Determine the (X, Y) coordinate at the center of the cell enclosing the given text.  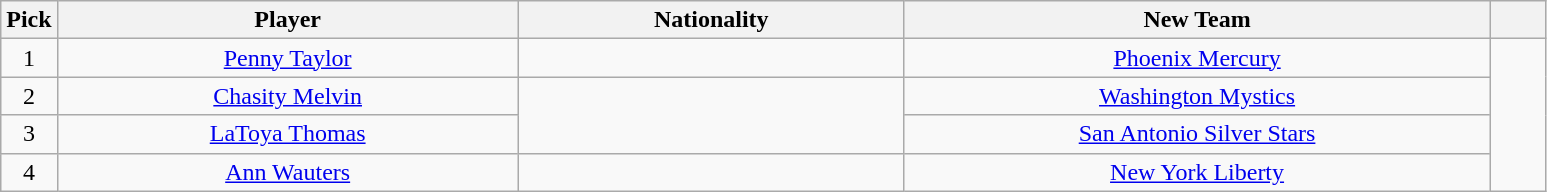
LaToya Thomas (288, 134)
2 (29, 96)
Player (288, 20)
Nationality (711, 20)
Ann Wauters (288, 172)
Chasity Melvin (288, 96)
Phoenix Mercury (1197, 58)
New York Liberty (1197, 172)
4 (29, 172)
Pick (29, 20)
1 (29, 58)
San Antonio Silver Stars (1197, 134)
3 (29, 134)
Penny Taylor (288, 58)
Washington Mystics (1197, 96)
New Team (1197, 20)
